Return (x, y) of the center of cell containing provided text 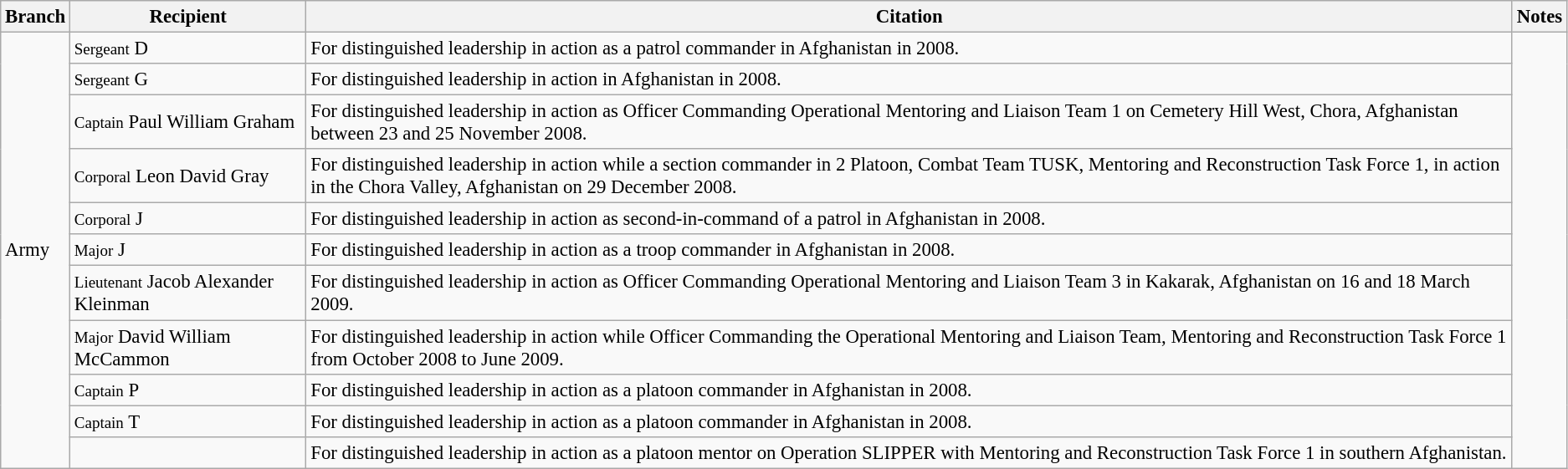
Lieutenant Jacob Alexander Kleinman (188, 293)
Sergeant D (188, 48)
Captain T (188, 421)
Sergeant G (188, 79)
For distinguished leadership in action in Afghanistan in 2008. (909, 79)
Army (35, 251)
Major J (188, 250)
Major David William McCammon (188, 348)
Captain P (188, 390)
Corporal J (188, 219)
Corporal Leon David Gray (188, 176)
For distinguished leadership in action as a troop commander in Afghanistan in 2008. (909, 250)
Notes (1540, 17)
For distinguished leadership in action as a patrol commander in Afghanistan in 2008. (909, 48)
For distinguished leadership in action as second-in-command of a patrol in Afghanistan in 2008. (909, 219)
Recipient (188, 17)
Citation (909, 17)
Captain Paul William Graham (188, 122)
Branch (35, 17)
